Locate the cell with the specified text and output its (X, Y) center coordinate. 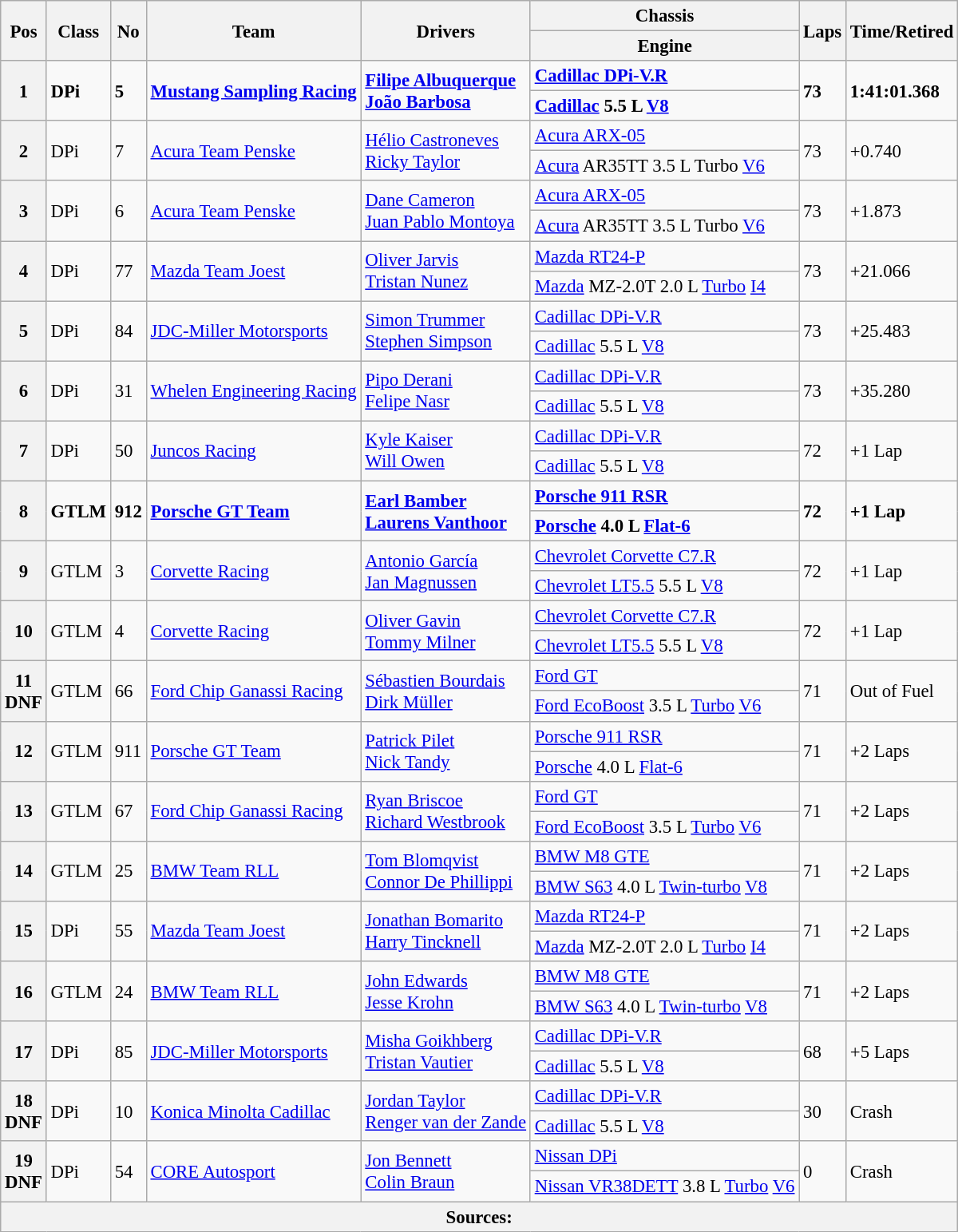
Drivers (445, 30)
Antonio García Jan Magnussen (445, 572)
+21.066 (902, 271)
1 (24, 91)
Jonathan Bomarito Harry Tincknell (445, 931)
Out of Fuel (902, 691)
67 (128, 811)
17 (24, 1051)
0 (822, 1172)
Pos (24, 30)
Whelen Engineering Racing (254, 391)
Earl Bamber Laurens Vanthoor (445, 511)
55 (128, 931)
Team (254, 30)
Dane Cameron Juan Pablo Montoya (445, 211)
50 (128, 450)
Sébastien Bourdais Dirk Müller (445, 691)
Tom Blomqvist Connor De Phillippi (445, 872)
+0.740 (902, 150)
+5 Laps (902, 1051)
Chassis (664, 16)
Nissan VR38DETT 3.8 L Turbo V6 (664, 1186)
15 (24, 931)
13 (24, 811)
Nissan DPi (664, 1157)
Juncos Racing (254, 450)
Time/Retired (902, 30)
12 (24, 751)
Hélio Castroneves Ricky Taylor (445, 150)
11DNF (24, 691)
Pipo Derani Felipe Nasr (445, 391)
Oliver Jarvis Tristan Nunez (445, 271)
1:41:01.368 (902, 91)
66 (128, 691)
84 (128, 331)
Konica Minolta Cadillac (254, 1111)
2 (24, 150)
68 (822, 1051)
+1.873 (902, 211)
Class (78, 30)
31 (128, 391)
25 (128, 872)
Oliver Gavin Tommy Milner (445, 631)
Misha Goikhberg Tristan Vautier (445, 1051)
Simon Trummer Stephen Simpson (445, 331)
9 (24, 572)
911 (128, 751)
16 (24, 992)
54 (128, 1172)
Kyle Kaiser Will Owen (445, 450)
Engine (664, 46)
Sources: (479, 1217)
Ryan Briscoe Richard Westbrook (445, 811)
No (128, 30)
Filipe Albuquerque João Barbosa (445, 91)
77 (128, 271)
19DNF (24, 1172)
Mustang Sampling Racing (254, 91)
30 (822, 1111)
18DNF (24, 1111)
85 (128, 1051)
+35.280 (902, 391)
24 (128, 992)
14 (24, 872)
Jon Bennett Colin Braun (445, 1172)
CORE Autosport (254, 1172)
Laps (822, 30)
John Edwards Jesse Krohn (445, 992)
Jordan Taylor Renger van der Zande (445, 1111)
912 (128, 511)
+25.483 (902, 331)
Patrick Pilet Nick Tandy (445, 751)
8 (24, 511)
